For the text-containing cell, return its midpoint in (X, Y) coordinate format. 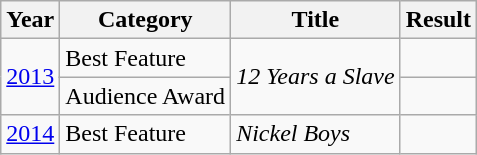
Result (438, 20)
2013 (30, 77)
12 Years a Slave (316, 77)
Title (316, 20)
2014 (30, 134)
Category (146, 20)
Audience Award (146, 96)
Year (30, 20)
Nickel Boys (316, 134)
